For the text-containing cell, return its midpoint in (x, y) coordinate format. 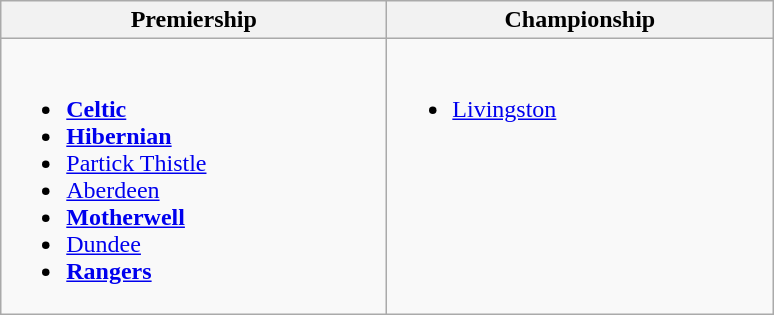
Championship (580, 20)
Livingston (580, 176)
Premiership (194, 20)
CelticHibernianPartick ThistleAberdeenMotherwellDundeeRangers (194, 176)
